Return (x, y) of the center of cell containing provided text 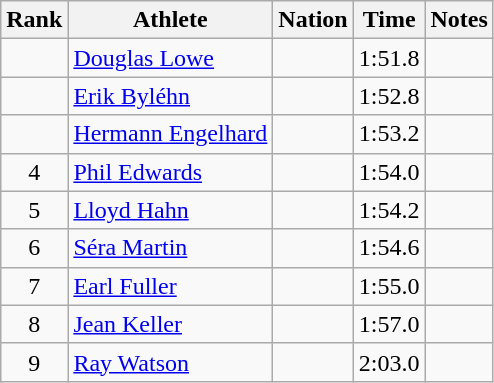
1:53.2 (389, 134)
Erik Byléhn (170, 96)
Athlete (170, 20)
Time (389, 20)
5 (34, 210)
Hermann Engelhard (170, 134)
Lloyd Hahn (170, 210)
1:54.6 (389, 248)
1:55.0 (389, 286)
1:57.0 (389, 324)
8 (34, 324)
Rank (34, 20)
1:51.8 (389, 58)
6 (34, 248)
1:54.0 (389, 172)
Séra Martin (170, 248)
Ray Watson (170, 362)
Phil Edwards (170, 172)
9 (34, 362)
2:03.0 (389, 362)
4 (34, 172)
Notes (459, 20)
Jean Keller (170, 324)
7 (34, 286)
Earl Fuller (170, 286)
1:54.2 (389, 210)
Nation (313, 20)
1:52.8 (389, 96)
Douglas Lowe (170, 58)
